Extract the [X, Y] coordinate from the center of the cell holding the provided text.  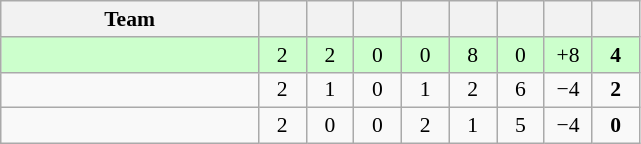
Team [130, 19]
+8 [568, 55]
4 [616, 55]
6 [520, 90]
8 [473, 55]
5 [520, 126]
